Capture the cell that displays the provided text and extract its [X, Y] central coordinate. 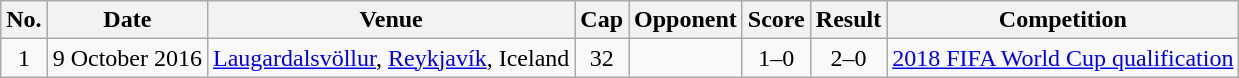
Venue [392, 20]
9 October 2016 [127, 58]
Score [776, 20]
2018 FIFA World Cup qualification [1063, 58]
Date [127, 20]
Laugardalsvöllur, Reykjavík, Iceland [392, 58]
2–0 [848, 58]
Cap [602, 20]
1–0 [776, 58]
Opponent [686, 20]
Result [848, 20]
No. [24, 20]
Competition [1063, 20]
32 [602, 58]
1 [24, 58]
